Output the [X, Y] coordinate of the center of the cell containing the given text.  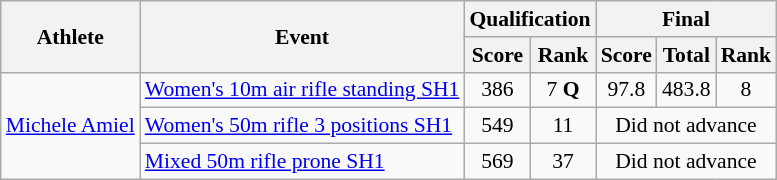
Final [686, 19]
Athlete [70, 36]
37 [562, 162]
Women's 50m rifle 3 positions SH1 [302, 126]
Mixed 50m rifle prone SH1 [302, 162]
7 Q [562, 90]
11 [562, 126]
97.8 [626, 90]
8 [746, 90]
Michele Amiel [70, 126]
Event [302, 36]
Women's 10m air rifle standing SH1 [302, 90]
569 [497, 162]
Total [686, 55]
386 [497, 90]
Qualification [530, 19]
483.8 [686, 90]
549 [497, 126]
